Return [x, y] of the center of cell containing provided text 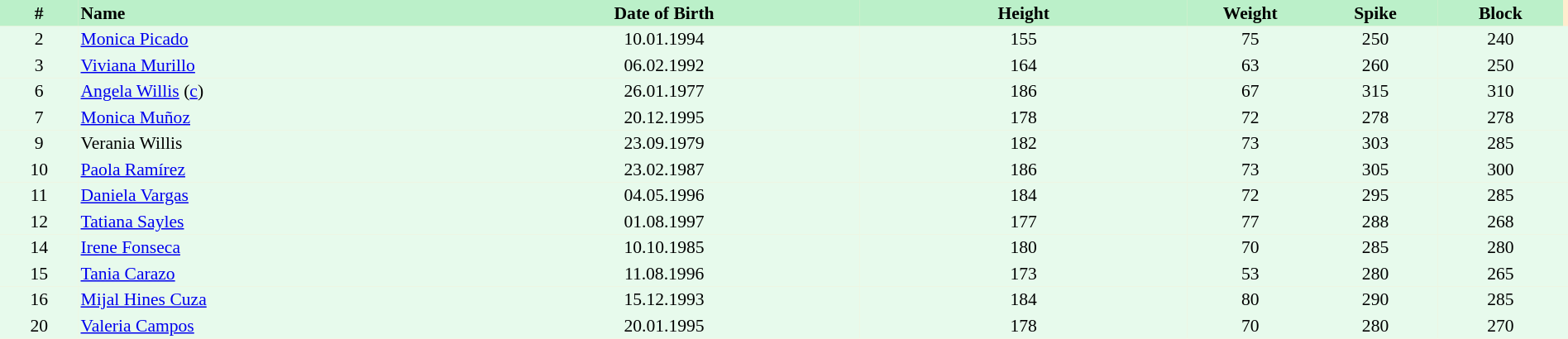
63 [1250, 65]
182 [1024, 144]
173 [1024, 274]
Mijal Hines Cuza [273, 299]
315 [1374, 91]
01.08.1997 [664, 222]
23.09.1979 [664, 144]
Daniela Vargas [273, 195]
177 [1024, 222]
75 [1250, 40]
9 [39, 144]
295 [1374, 195]
Tatiana Sayles [273, 222]
Irene Fonseca [273, 248]
16 [39, 299]
20.12.1995 [664, 117]
Monica Muñoz [273, 117]
270 [1500, 326]
Spike [1374, 13]
Tania Carazo [273, 274]
155 [1024, 40]
# [39, 13]
12 [39, 222]
180 [1024, 248]
10 [39, 169]
268 [1500, 222]
67 [1250, 91]
288 [1374, 222]
6 [39, 91]
Block [1500, 13]
240 [1500, 40]
20.01.1995 [664, 326]
7 [39, 117]
Monica Picado [273, 40]
3 [39, 65]
265 [1500, 274]
77 [1250, 222]
14 [39, 248]
305 [1374, 169]
Name [273, 13]
15 [39, 274]
2 [39, 40]
Valeria Campos [273, 326]
Weight [1250, 13]
300 [1500, 169]
Date of Birth [664, 13]
53 [1250, 274]
11.08.1996 [664, 274]
Verania Willis [273, 144]
260 [1374, 65]
Angela Willis (c) [273, 91]
Viviana Murillo [273, 65]
26.01.1977 [664, 91]
06.02.1992 [664, 65]
10.10.1985 [664, 248]
Paola Ramírez [273, 169]
290 [1374, 299]
04.05.1996 [664, 195]
11 [39, 195]
80 [1250, 299]
164 [1024, 65]
303 [1374, 144]
15.12.1993 [664, 299]
310 [1500, 91]
23.02.1987 [664, 169]
Height [1024, 13]
10.01.1994 [664, 40]
20 [39, 326]
